Locate the cell with the specified text and output its (x, y) center coordinate. 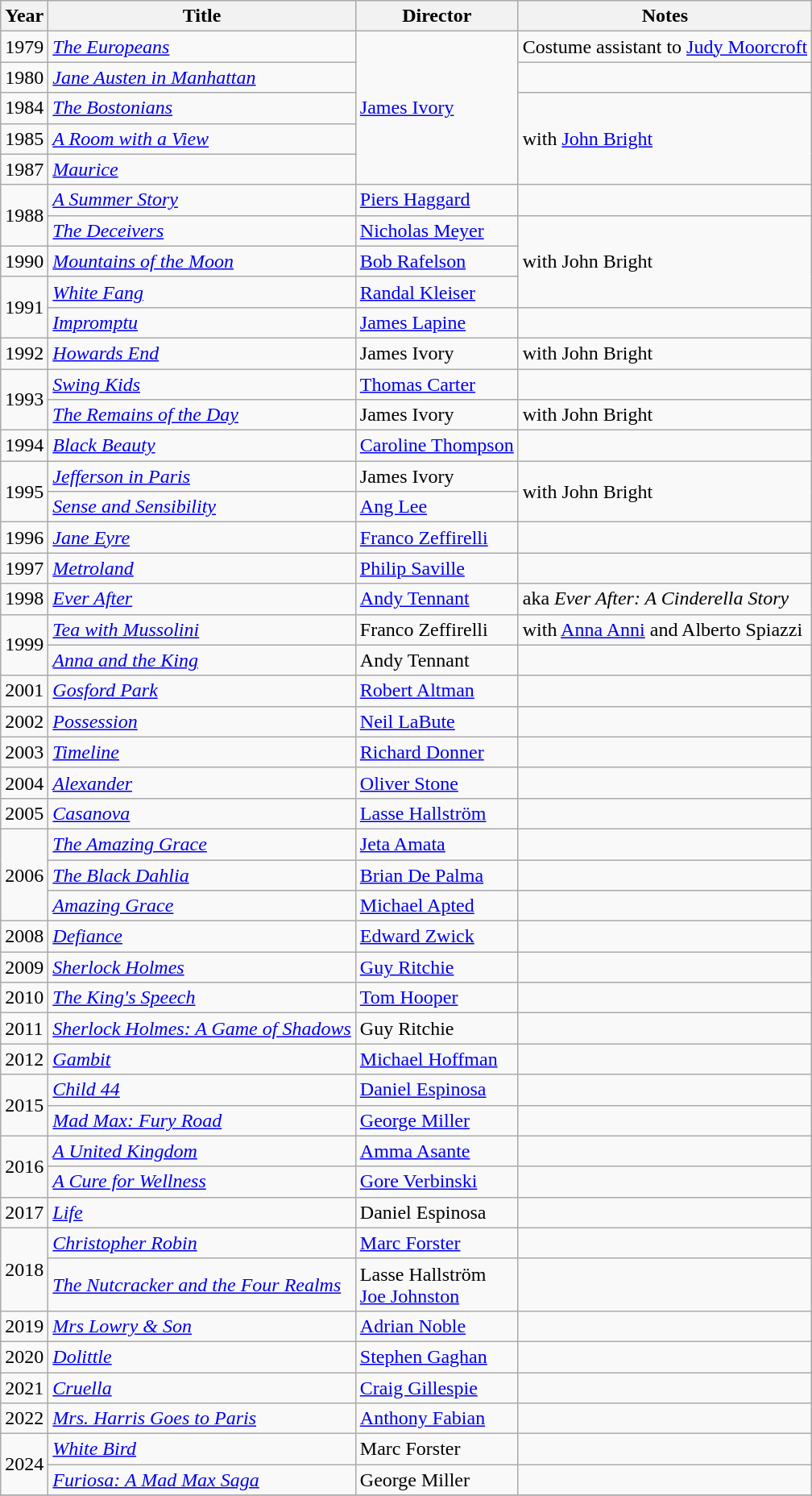
2010 (24, 998)
Michael Apted (437, 906)
Casanova (201, 813)
Dolittle (201, 1357)
2021 (24, 1387)
Costume assistant to Judy Moorcroft (665, 47)
Amazing Grace (201, 906)
2001 (24, 691)
2022 (24, 1419)
The Deceivers (201, 231)
2005 (24, 813)
White Fang (201, 292)
Ang Lee (437, 507)
2004 (24, 783)
1984 (24, 108)
Mountains of the Moon (201, 261)
aka Ever After: A Cinderella Story (665, 599)
Jefferson in Paris (201, 476)
Mrs. Harris Goes to Paris (201, 1419)
The Remains of the Day (201, 415)
Bob Rafelson (437, 261)
Piers Haggard (437, 200)
1990 (24, 261)
The Europeans (201, 47)
1993 (24, 400)
2020 (24, 1357)
Timeline (201, 752)
The Amazing Grace (201, 844)
1987 (24, 169)
The Black Dahlia (201, 875)
Swing Kids (201, 384)
Ever After (201, 599)
Howards End (201, 353)
Gosford Park (201, 691)
Gore Verbinski (437, 1182)
Tea with Mussolini (201, 630)
Sherlock Holmes (201, 967)
Richard Donner (437, 752)
Anthony Fabian (437, 1419)
Edward Zwick (437, 937)
2009 (24, 967)
Christopher Robin (201, 1243)
1999 (24, 645)
The Bostonians (201, 108)
Stephen Gaghan (437, 1357)
Impromptu (201, 322)
1994 (24, 446)
Adrian Noble (437, 1326)
2012 (24, 1059)
James Lapine (437, 322)
Maurice (201, 169)
Child 44 (201, 1090)
2018 (24, 1269)
Brian De Palma (437, 875)
Philip Saville (437, 568)
1991 (24, 307)
The Nutcracker and the Four Realms (201, 1285)
Nicholas Meyer (437, 231)
A Cure for Wellness (201, 1182)
Lasse HallströmJoe Johnston (437, 1285)
2017 (24, 1212)
Jeta Amata (437, 844)
Year (24, 16)
1979 (24, 47)
2024 (24, 1465)
Jane Eyre (201, 538)
Life (201, 1212)
The King's Speech (201, 998)
White Bird (201, 1449)
2016 (24, 1166)
Title (201, 16)
Anna and the King (201, 660)
Black Beauty (201, 446)
Robert Altman (437, 691)
Metroland (201, 568)
A Summer Story (201, 200)
with Anna Anni and Alberto Spiazzi (665, 630)
Mrs Lowry & Son (201, 1326)
1996 (24, 538)
1992 (24, 353)
Tom Hooper (437, 998)
2015 (24, 1105)
Furiosa: A Mad Max Saga (201, 1480)
Director (437, 16)
Michael Hoffman (437, 1059)
Oliver Stone (437, 783)
A United Kingdom (201, 1151)
Possession (201, 721)
Caroline Thompson (437, 446)
Amma Asante (437, 1151)
2019 (24, 1326)
Neil LaBute (437, 721)
1985 (24, 139)
Gambit (201, 1059)
2002 (24, 721)
Randal Kleiser (437, 292)
1988 (24, 215)
Thomas Carter (437, 384)
1998 (24, 599)
Sherlock Holmes: A Game of Shadows (201, 1028)
Sense and Sensibility (201, 507)
2008 (24, 937)
Alexander (201, 783)
2006 (24, 875)
Defiance (201, 937)
1997 (24, 568)
Craig Gillespie (437, 1387)
Jane Austen in Manhattan (201, 77)
A Room with a View (201, 139)
1995 (24, 492)
Cruella (201, 1387)
Lasse Hallström (437, 813)
Mad Max: Fury Road (201, 1120)
1980 (24, 77)
2011 (24, 1028)
2003 (24, 752)
Notes (665, 16)
